Output the [X, Y] coordinate of the center of the cell containing the given text.  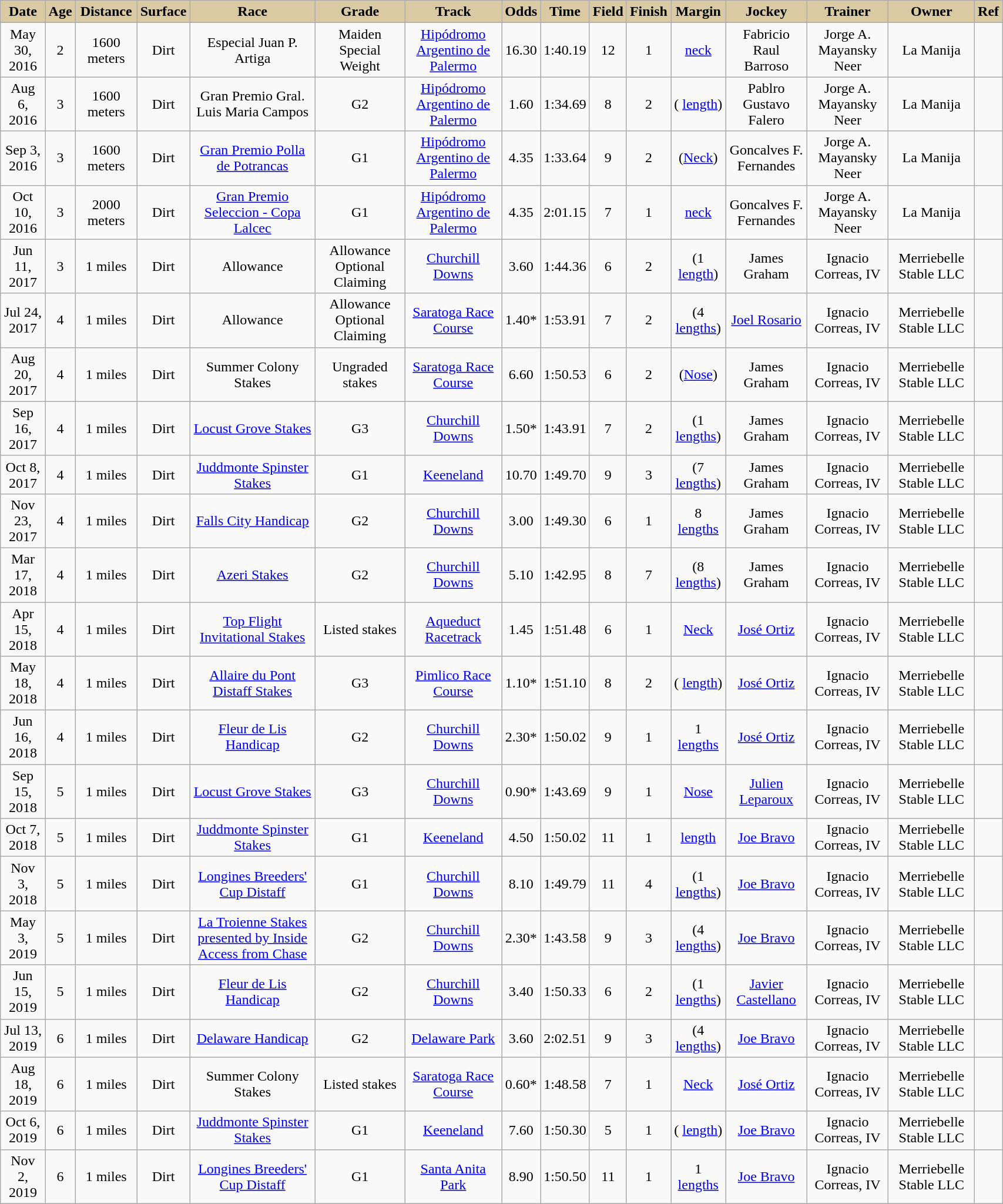
2:01.15 [565, 212]
Nov 2, 2019 [23, 1176]
1:53.91 [565, 320]
Trainer [847, 12]
Time [565, 12]
(Neck) [699, 158]
5.10 [521, 575]
Jul 13, 2019 [23, 1038]
(7 lengths) [699, 475]
1:43.58 [565, 938]
4.50 [521, 838]
7.60 [521, 1131]
(8 lengths) [699, 575]
Margin [699, 12]
Gran Premio Gral. Luis Maria Campos [253, 104]
0.90* [521, 792]
1:40.19 [565, 50]
Gran Premio Seleccion - Copa Lalcec [253, 212]
1.10* [521, 683]
1:33.64 [565, 158]
Race [253, 12]
1:50.30 [565, 1131]
2000 meters [106, 212]
Aug 20, 2017 [23, 374]
Oct 8, 2017 [23, 475]
6.60 [521, 374]
1:43.69 [565, 792]
1:44.36 [565, 266]
Mar 17, 2018 [23, 575]
1.60 [521, 104]
1.45 [521, 629]
Sep 3, 2016 [23, 158]
1:42.95 [565, 575]
Pimlico Race Course [454, 683]
length [699, 838]
1:49.30 [565, 521]
Odds [521, 12]
Date [23, 12]
Grade [360, 12]
Especial Juan P. Artiga [253, 50]
0.60* [521, 1084]
Allaire du Pont Distaff Stakes [253, 683]
Nov 23, 2017 [23, 521]
Gran Premio Polla de Potrancas [253, 158]
Joel Rosario [766, 320]
8 lengths [699, 521]
Julien Leparoux [766, 792]
Age [60, 12]
Jun 15, 2019 [23, 992]
3.00 [521, 521]
Javier Castellano [766, 992]
1:51.10 [565, 683]
1:43.91 [565, 428]
1:51.48 [565, 629]
12 [608, 50]
Top Flight Invitational Stakes [253, 629]
(Nose) [699, 374]
8.90 [521, 1176]
Distance [106, 12]
1:50.33 [565, 992]
Ungraded stakes [360, 374]
(1 length) [699, 266]
May 18, 2018 [23, 683]
Finish [649, 12]
3.40 [521, 992]
Jun 11, 2017 [23, 266]
Oct 7, 2018 [23, 838]
8.10 [521, 884]
16.30 [521, 50]
2:02.51 [565, 1038]
Aug 6, 2016 [23, 104]
Falls City Handicap [253, 521]
Ref [988, 12]
1.40* [521, 320]
Track [454, 12]
Sep 16, 2017 [23, 428]
Jun 16, 2018 [23, 737]
May 30, 2016 [23, 50]
1:34.69 [565, 104]
1.50* [521, 428]
Pablro Gustavo Falero [766, 104]
Santa Anita Park [454, 1176]
Nose [699, 792]
Oct 6, 2019 [23, 1131]
La Troienne Stakes presented by Inside Access from Chase [253, 938]
1:50.53 [565, 374]
Azeri Stakes [253, 575]
Maiden Special Weight [360, 50]
Fabricio Raul Barroso [766, 50]
Oct 10, 2016 [23, 212]
Field [608, 12]
1:48.58 [565, 1084]
Delaware Handicap [253, 1038]
Owner [932, 12]
May 3, 2019 [23, 938]
1:49.79 [565, 884]
Surface [163, 12]
Sep 15, 2018 [23, 792]
Apr 15, 2018 [23, 629]
1:50.50 [565, 1176]
1:49.70 [565, 475]
Jockey [766, 12]
Nov 3, 2018 [23, 884]
Aug 18, 2019 [23, 1084]
Aqueduct Racetrack [454, 629]
Jul 24, 2017 [23, 320]
10.70 [521, 475]
Delaware Park [454, 1038]
